Identify which cell holds the provided text, then report its [X, Y] central coordinate. 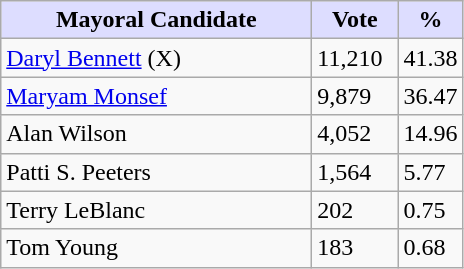
Vote [355, 20]
5.77 [430, 172]
41.38 [430, 58]
4,052 [355, 134]
Tom Young [156, 248]
% [430, 20]
14.96 [430, 134]
11,210 [355, 58]
Patti S. Peeters [156, 172]
183 [355, 248]
202 [355, 210]
9,879 [355, 96]
0.75 [430, 210]
0.68 [430, 248]
Alan Wilson [156, 134]
36.47 [430, 96]
Terry LeBlanc [156, 210]
1,564 [355, 172]
Maryam Monsef [156, 96]
Daryl Bennett (X) [156, 58]
Mayoral Candidate [156, 20]
